Detect which cell encompasses the target text, then output its [X, Y] center coordinate. 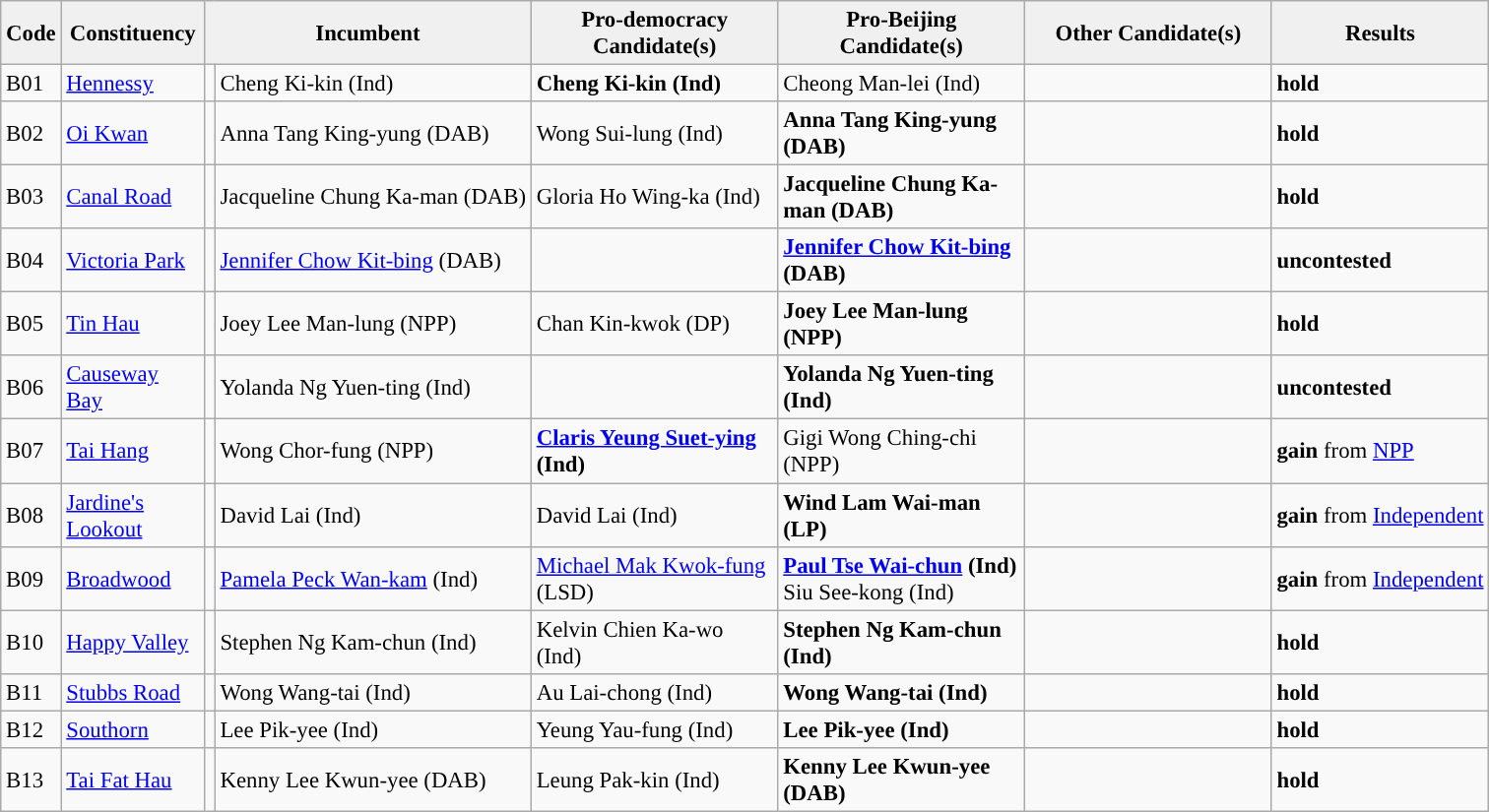
Code [32, 33]
Gigi Wong Ching-chi (NPP) [902, 451]
Wong Chor-fung (NPP) [372, 451]
Jardine's Lookout [133, 516]
Hennessy [133, 84]
gain from NPP [1381, 451]
Tin Hau [133, 325]
B03 [32, 197]
Michael Mak Kwok-fung (LSD) [654, 579]
Pro-Beijing Candidate(s) [902, 33]
Wind Lam Wai-man (LP) [902, 516]
B04 [32, 260]
B01 [32, 84]
B13 [32, 780]
Oi Kwan [133, 134]
Leung Pak-kin (Ind) [654, 780]
B09 [32, 579]
Kelvin Chien Ka-wo (Ind) [654, 642]
Pro-democracy Candidate(s) [654, 33]
Wong Sui-lung (Ind) [654, 134]
Causeway Bay [133, 388]
B10 [32, 642]
Results [1381, 33]
B02 [32, 134]
Yeung Yau-fung (Ind) [654, 729]
Canal Road [133, 197]
Constituency [133, 33]
Southorn [133, 729]
Victoria Park [133, 260]
B05 [32, 325]
B07 [32, 451]
Tai Hang [133, 451]
B11 [32, 692]
Gloria Ho Wing-ka (Ind) [654, 197]
Broadwood [133, 579]
Tai Fat Hau [133, 780]
Other Candidate(s) [1148, 33]
Chan Kin-kwok (DP) [654, 325]
Au Lai-chong (Ind) [654, 692]
Paul Tse Wai-chun (Ind)Siu See-kong (Ind) [902, 579]
Pamela Peck Wan-kam (Ind) [372, 579]
Incumbent [368, 33]
B06 [32, 388]
B08 [32, 516]
B12 [32, 729]
Claris Yeung Suet-ying (Ind) [654, 451]
Happy Valley [133, 642]
Stubbs Road [133, 692]
Cheong Man-lei (Ind) [902, 84]
